Capture the cell that displays the provided text and extract its (X, Y) central coordinate. 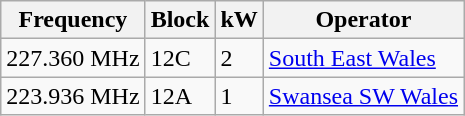
kW (239, 20)
Operator (363, 20)
1 (239, 96)
South East Wales (363, 58)
Frequency (73, 20)
223.936 MHz (73, 96)
Block (180, 20)
Swansea SW Wales (363, 96)
12C (180, 58)
12A (180, 96)
227.360 MHz (73, 58)
2 (239, 58)
